Find where the given text appears and provide that cell's center as [x, y] coordinate. 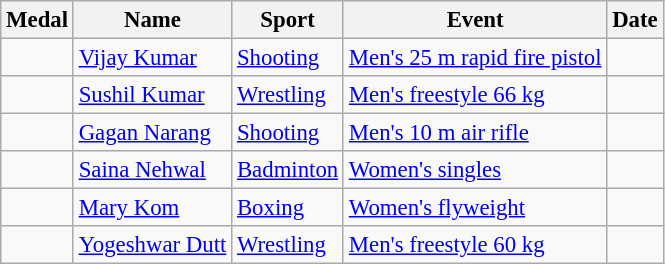
Women's flyweight [474, 208]
Date [635, 20]
Sushil Kumar [152, 95]
Sport [288, 20]
Badminton [288, 170]
Men's 10 m air rifle [474, 133]
Women's singles [474, 170]
Boxing [288, 208]
Yogeshwar Dutt [152, 245]
Gagan Narang [152, 133]
Saina Nehwal [152, 170]
Men's 25 m rapid fire pistol [474, 58]
Name [152, 20]
Men's freestyle 66 kg [474, 95]
Vijay Kumar [152, 58]
Medal [38, 20]
Mary Kom [152, 208]
Men's freestyle 60 kg [474, 245]
Event [474, 20]
